For the text-containing cell, return its midpoint in [x, y] coordinate format. 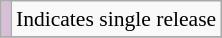
Indicates single release [116, 19]
